Find where the given text appears and provide that cell's center as [x, y] coordinate. 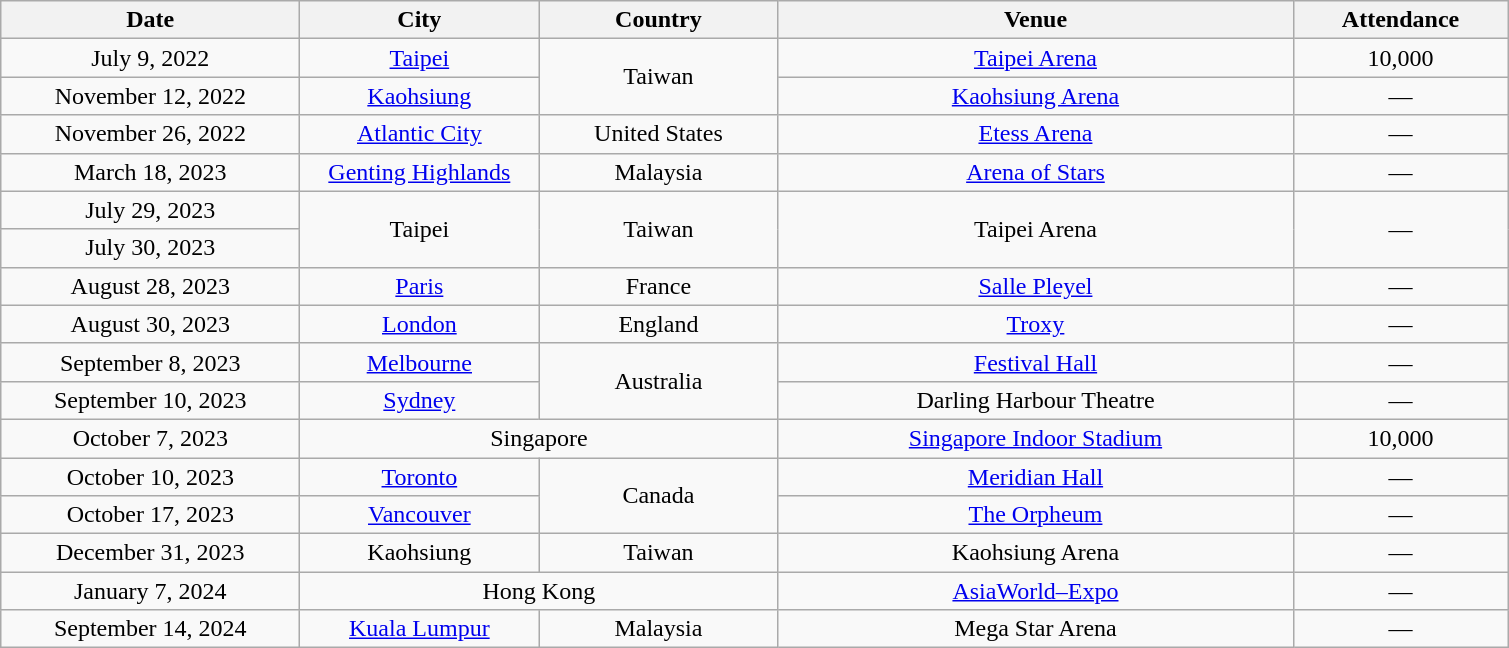
Meridian Hall [1036, 477]
London [420, 324]
Salle Pleyel [1036, 286]
Troxy [1036, 324]
Sydney [420, 400]
September 8, 2023 [150, 362]
March 18, 2023 [150, 172]
August 30, 2023 [150, 324]
City [420, 20]
Melbourne [420, 362]
France [658, 286]
October 10, 2023 [150, 477]
Canada [658, 496]
Mega Star Arena [1036, 629]
Country [658, 20]
November 26, 2022 [150, 134]
The Orpheum [1036, 515]
AsiaWorld–Expo [1036, 591]
July 9, 2022 [150, 58]
September 14, 2024 [150, 629]
Toronto [420, 477]
December 31, 2023 [150, 553]
Atlantic City [420, 134]
Date [150, 20]
Arena of Stars [1036, 172]
Paris [420, 286]
Vancouver [420, 515]
September 10, 2023 [150, 400]
Singapore [539, 438]
Genting Highlands [420, 172]
July 30, 2023 [150, 248]
England [658, 324]
Attendance [1400, 20]
Australia [658, 381]
October 7, 2023 [150, 438]
November 12, 2022 [150, 96]
Venue [1036, 20]
Etess Arena [1036, 134]
United States [658, 134]
Kuala Lumpur [420, 629]
August 28, 2023 [150, 286]
January 7, 2024 [150, 591]
July 29, 2023 [150, 210]
Hong Kong [539, 591]
October 17, 2023 [150, 515]
Singapore Indoor Stadium [1036, 438]
Darling Harbour Theatre [1036, 400]
Festival Hall [1036, 362]
